Provide the [x, y] coordinate of the cell's center where the given text is located.  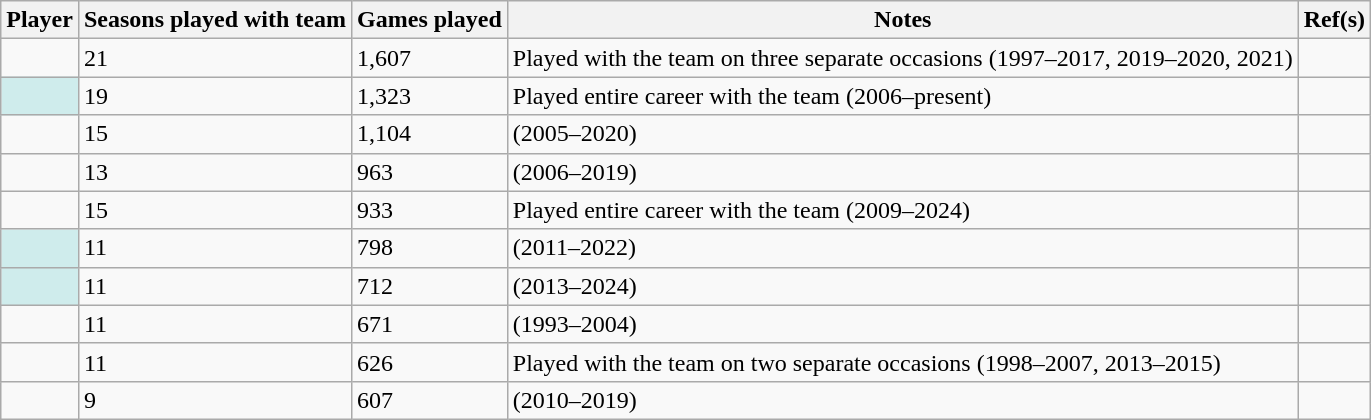
Played entire career with the team (2006–present) [902, 96]
1,323 [430, 96]
21 [214, 58]
1,607 [430, 58]
(2011–2022) [902, 248]
Ref(s) [1334, 20]
Notes [902, 20]
(2005–2020) [902, 134]
(1993–2004) [902, 324]
9 [214, 400]
798 [430, 248]
Played with the team on three separate occasions (1997–2017, 2019–2020, 2021) [902, 58]
(2006–2019) [902, 172]
Played entire career with the team (2009–2024) [902, 210]
1,104 [430, 134]
963 [430, 172]
13 [214, 172]
Player [40, 20]
626 [430, 362]
712 [430, 286]
Played with the team on two separate occasions (1998–2007, 2013–2015) [902, 362]
Games played [430, 20]
671 [430, 324]
Seasons played with team [214, 20]
(2010–2019) [902, 400]
933 [430, 210]
607 [430, 400]
(2013–2024) [902, 286]
19 [214, 96]
